Determine the [x, y] coordinate at the center of the cell enclosing the given text.  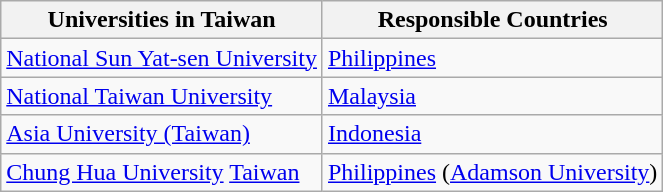
National Taiwan University [162, 96]
Malaysia [492, 96]
Philippines (Adamson University) [492, 172]
Indonesia [492, 134]
Responsible Countries [492, 20]
Universities in Taiwan [162, 20]
National Sun Yat-sen University [162, 58]
Asia University (Taiwan) [162, 134]
Philippines [492, 58]
Chung Hua University Taiwan [162, 172]
